Return [X, Y] of the center of cell containing provided text 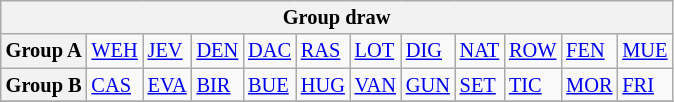
CAS [115, 85]
DIG [428, 51]
BUE [270, 85]
BIR [218, 85]
EVA [168, 85]
FRI [644, 85]
NAT [480, 51]
ROW [532, 51]
HUG [323, 85]
JEV [168, 51]
MUE [644, 51]
RAS [323, 51]
FEN [589, 51]
VAN [376, 85]
SET [480, 85]
Group B [44, 85]
LOT [376, 51]
TIC [532, 85]
DEN [218, 51]
MOR [589, 85]
DAC [270, 51]
Group A [44, 51]
Group draw [337, 17]
WEH [115, 51]
GUN [428, 85]
